Capture the cell that displays the provided text and extract its (X, Y) central coordinate. 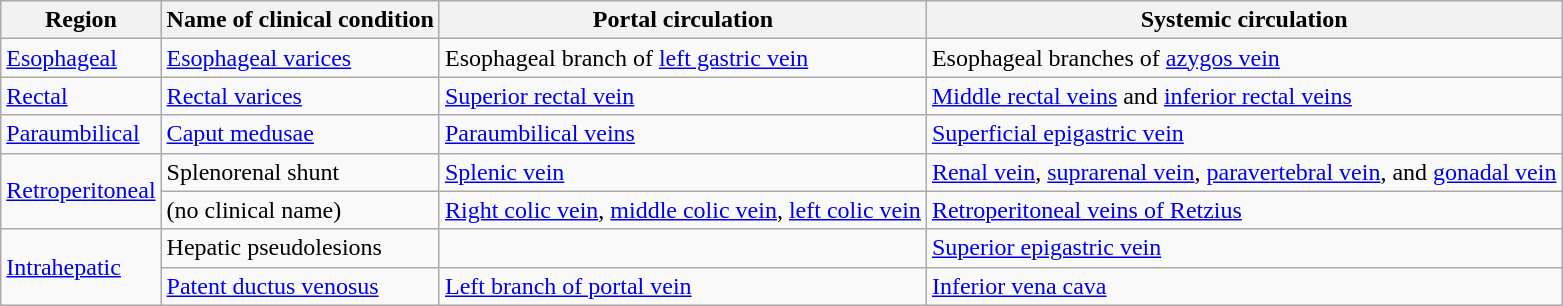
Esophageal branches of azygos vein (1244, 58)
Rectal (81, 96)
Region (81, 20)
Rectal varices (300, 96)
Splenic vein (682, 172)
Superior epigastric vein (1244, 248)
Esophageal varices (300, 58)
Renal vein, suprarenal vein, paravertebral vein, and gonadal vein (1244, 172)
Caput medusae (300, 134)
Hepatic pseudolesions (300, 248)
Superior rectal vein (682, 96)
Name of clinical condition (300, 20)
Right colic vein, middle colic vein, left colic vein (682, 210)
Intrahepatic (81, 267)
Portal circulation (682, 20)
Retroperitoneal veins of Retzius (1244, 210)
Esophageal (81, 58)
Esophageal branch of left gastric vein (682, 58)
Inferior vena cava (1244, 286)
Paraumbilical (81, 134)
Middle rectal veins and inferior rectal veins (1244, 96)
Paraumbilical veins (682, 134)
Left branch of portal vein (682, 286)
(no clinical name) (300, 210)
Superficial epigastric vein (1244, 134)
Patent ductus venosus (300, 286)
Systemic circulation (1244, 20)
Retroperitoneal (81, 191)
Splenorenal shunt (300, 172)
